For the text-containing cell, return its midpoint in [X, Y] coordinate format. 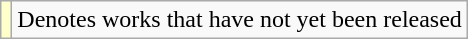
Denotes works that have not yet been released [240, 20]
